Extract the (x, y) coordinate from the center of the cell holding the provided text.  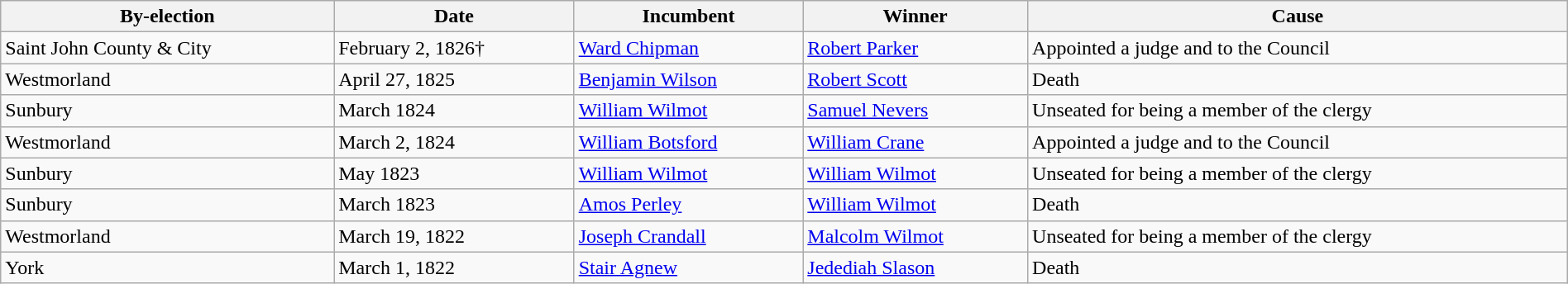
Winner (915, 17)
William Crane (915, 142)
Cause (1298, 17)
March 2, 1824 (454, 142)
Malcolm Wilmot (915, 236)
March 1, 1822 (454, 267)
Jedediah Slason (915, 267)
Incumbent (688, 17)
Samuel Nevers (915, 111)
Saint John County & City (167, 48)
By-election (167, 17)
Benjamin Wilson (688, 79)
Joseph Crandall (688, 236)
April 27, 1825 (454, 79)
February 2, 1826† (454, 48)
Stair Agnew (688, 267)
York (167, 267)
March 19, 1822 (454, 236)
Amos Perley (688, 205)
Robert Scott (915, 79)
March 1824 (454, 111)
March 1823 (454, 205)
Robert Parker (915, 48)
William Botsford (688, 142)
Ward Chipman (688, 48)
May 1823 (454, 173)
Date (454, 17)
